Locate the cell with the specified text and output its (X, Y) center coordinate. 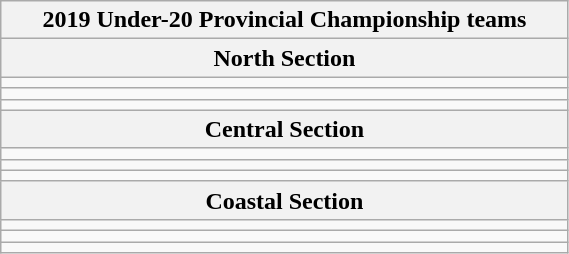
Central Section (284, 129)
2019 Under-20 Provincial Championship teams (284, 20)
North Section (284, 58)
Coastal Section (284, 200)
